Capture the cell that displays the provided text and extract its [X, Y] central coordinate. 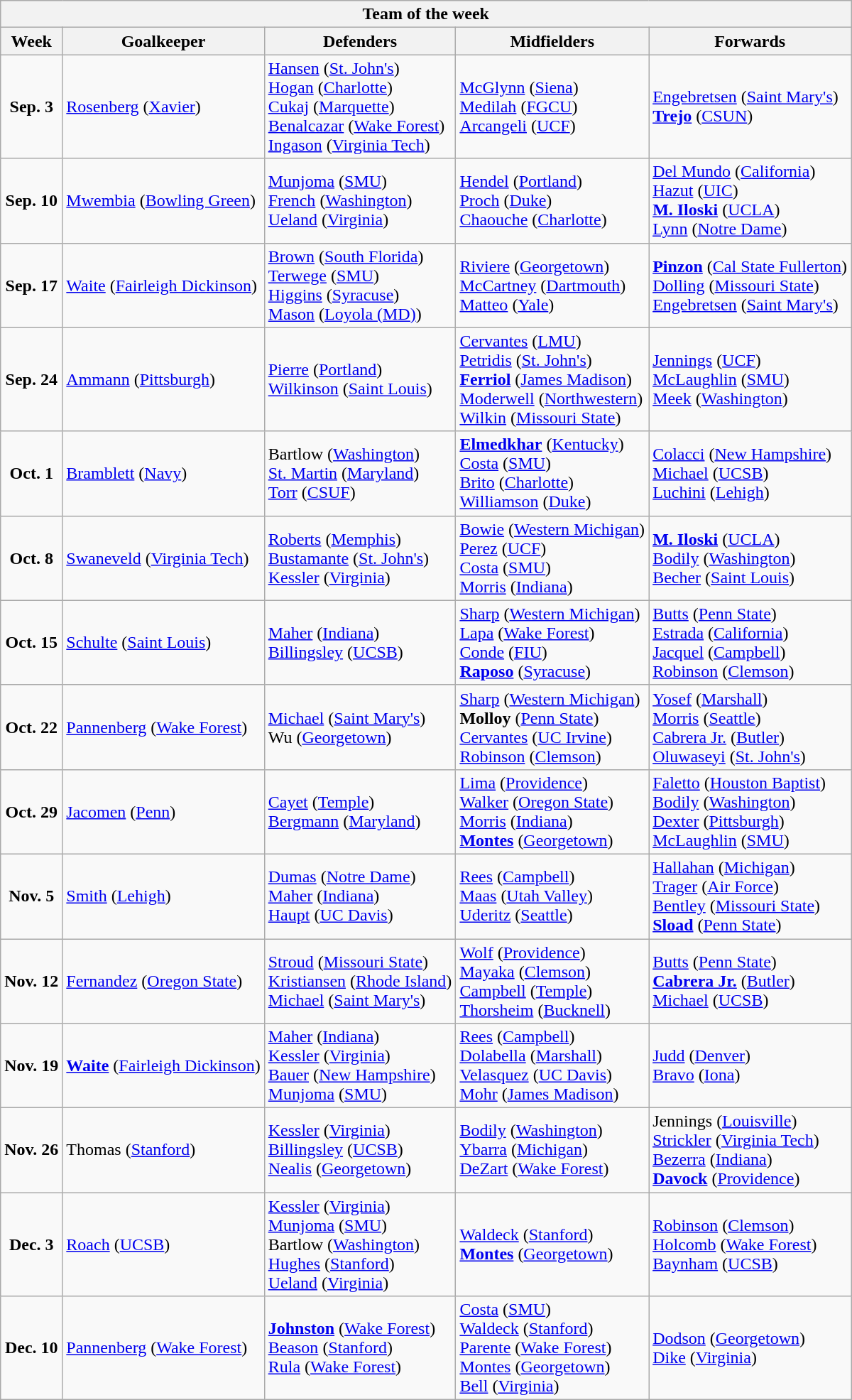
Pierre (Portland) Wilkinson (Saint Louis) [360, 379]
Team of the week [426, 14]
Nov. 5 [31, 896]
Judd (Denver) Bravo (Iona) [750, 1065]
Sep. 3 [31, 107]
Stroud (Missouri State) Kristiansen (Rhode Island) Michael (Saint Mary's) [360, 982]
Sharp (Western Michigan) Lapa (Wake Forest) Conde (FIU) Raposo (Syracuse) [552, 642]
Robinson (Clemson) Holcomb (Wake Forest) Baynham (UCSB) [750, 1244]
Oct. 15 [31, 642]
Rees (Campbell) Dolabella (Marshall) Velasquez (UC Davis) Mohr (James Madison) [552, 1065]
Maher (Indiana) Kessler (Virginia) Bauer (New Hampshire) Munjoma (SMU) [360, 1065]
M. Iloski (UCLA) Bodily (Washington) Becher (Saint Louis) [750, 558]
Dodson (Georgetown) Dike (Virginia) [750, 1348]
Rosenberg (Xavier) [163, 107]
Michael (Saint Mary's) Wu (Georgetown) [360, 727]
Faletto (Houston Baptist) Bodily (Washington) Dexter (Pittsburgh) McLaughlin (SMU) [750, 811]
Oct. 22 [31, 727]
Dumas (Notre Dame) Maher (Indiana) Haupt (UC Davis) [360, 896]
Cervantes (LMU) Petridis (St. John's) Ferriol (James Madison) Moderwell (Northwestern) Wilkin (Missouri State) [552, 379]
Costa (SMU) Waldeck (Stanford) Parente (Wake Forest) Montes (Georgetown) Bell (Virginia) [552, 1348]
Roach (UCSB) [163, 1244]
Jennings (UCF) McLaughlin (SMU) Meek (Washington) [750, 379]
Bartlow (Washington) St. Martin (Maryland) Torr (CSUF) [360, 473]
Bodily (Washington) Ybarra (Michigan) DeZart (Wake Forest) [552, 1151]
Nov. 26 [31, 1151]
Mwembia (Bowling Green) [163, 200]
Butts (Penn State) Estrada (California) Jacquel (Campbell) Robinson (Clemson) [750, 642]
Dec. 10 [31, 1348]
Jacomen (Penn) [163, 811]
Elmedkhar (Kentucky) Costa (SMU) Brito (Charlotte) Williamson (Duke) [552, 473]
Sep. 24 [31, 379]
Del Mundo (California) Hazut (UIC) M. Iloski (UCLA) Lynn (Notre Dame) [750, 200]
Smith (Lehigh) [163, 896]
Thomas (Stanford) [163, 1151]
Roberts (Memphis) Bustamante (St. John's) Kessler (Virginia) [360, 558]
Waldeck (Stanford) Montes (Georgetown) [552, 1244]
Goalkeeper [163, 41]
Oct. 8 [31, 558]
Defenders [360, 41]
Oct. 1 [31, 473]
Kessler (Virginia) Billingsley (UCSB) Nealis (Georgetown) [360, 1151]
Nov. 19 [31, 1065]
Forwards [750, 41]
Colacci (New Hampshire) Michael (UCSB) Luchini (Lehigh) [750, 473]
Riviere (Georgetown) McCartney (Dartmouth) Matteo (Yale) [552, 286]
Schulte (Saint Louis) [163, 642]
Week [31, 41]
Munjoma (SMU) French (Washington) Ueland (Virginia) [360, 200]
Bowie (Western Michigan) Perez (UCF) Costa (SMU) Morris (Indiana) [552, 558]
Hendel (Portland) Proch (Duke) Chaouche (Charlotte) [552, 200]
Jennings (Louisville) Strickler (Virginia Tech) Bezerra (Indiana) Davock (Providence) [750, 1151]
McGlynn (Siena) Medilah (FGCU) Arcangeli (UCF) [552, 107]
Engebretsen (Saint Mary's) Trejo (CSUN) [750, 107]
Bramblett (Navy) [163, 473]
Kessler (Virginia) Munjoma (SMU) Bartlow (Washington) Hughes (Stanford) Ueland (Virginia) [360, 1244]
Nov. 12 [31, 982]
Butts (Penn State) Cabrera Jr. (Butler) Michael (UCSB) [750, 982]
Maher (Indiana) Billingsley (UCSB) [360, 642]
Swaneveld (Virginia Tech) [163, 558]
Sep. 10 [31, 200]
Lima (Providence) Walker (Oregon State) Morris (Indiana) Montes (Georgetown) [552, 811]
Cayet (Temple) Bergmann (Maryland) [360, 811]
Dec. 3 [31, 1244]
Rees (Campbell) Maas (Utah Valley) Uderitz (Seattle) [552, 896]
Sharp (Western Michigan) Molloy (Penn State) Cervantes (UC Irvine) Robinson (Clemson) [552, 727]
Hallahan (Michigan) Trager (Air Force) Bentley (Missouri State) Sload (Penn State) [750, 896]
Oct. 29 [31, 811]
Johnston (Wake Forest) Beason (Stanford) Rula (Wake Forest) [360, 1348]
Midfielders [552, 41]
Yosef (Marshall) Morris (Seattle) Cabrera Jr. (Butler) Oluwaseyi (St. John's) [750, 727]
Wolf (Providence) Mayaka (Clemson) Campbell (Temple) Thorsheim (Bucknell) [552, 982]
Sep. 17 [31, 286]
Ammann (Pittsburgh) [163, 379]
Hansen (St. John's) Hogan (Charlotte) Cukaj (Marquette) Benalcazar (Wake Forest) Ingason (Virginia Tech) [360, 107]
Brown (South Florida) Terwege (SMU) Higgins (Syracuse) Mason (Loyola (MD)) [360, 286]
Fernandez (Oregon State) [163, 982]
Pinzon (Cal State Fullerton) Dolling (Missouri State) Engebretsen (Saint Mary's) [750, 286]
